For the text-containing cell, return its midpoint in (X, Y) coordinate format. 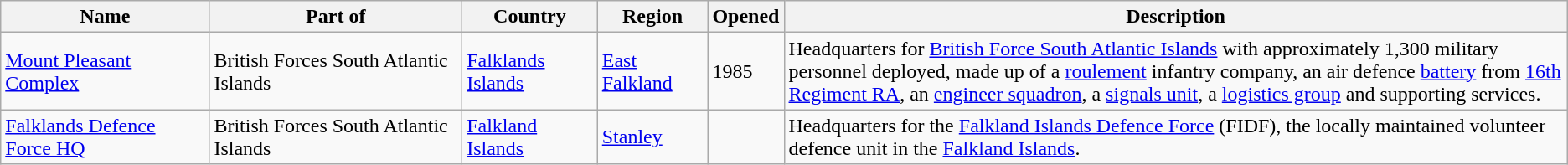
1985 (745, 71)
Stanley (652, 137)
Part of (336, 17)
Falklands Islands (530, 71)
Falkland Islands (530, 137)
Region (652, 17)
Country (530, 17)
Description (1176, 17)
Headquarters for the Falkland Islands Defence Force (FIDF), the locally maintained volunteer defence unit in the Falkland Islands. (1176, 137)
East Falkland (652, 71)
Mount Pleasant Complex (106, 71)
Opened (745, 17)
Name (106, 17)
Falklands Defence Force HQ (106, 137)
